Capture the cell that displays the provided text and extract its (X, Y) central coordinate. 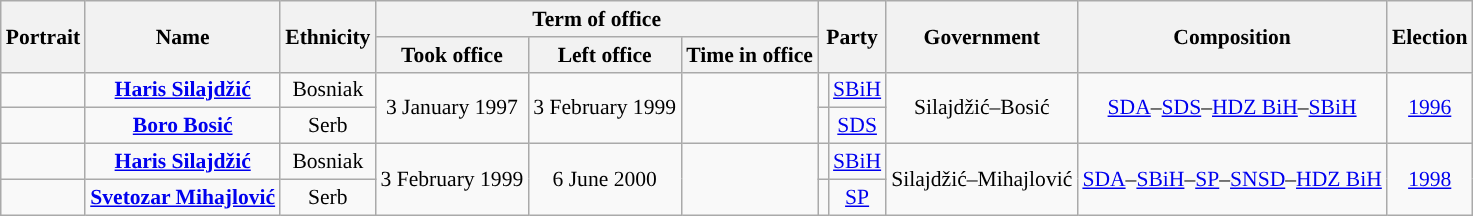
6 June 2000 (604, 180)
Left office (604, 55)
Time in office (750, 55)
1996 (1430, 108)
SDA–SDS–HDZ BiH–SBiH (1232, 108)
Party (852, 36)
Term of office (596, 19)
Portrait (43, 36)
Government (982, 36)
SDA–SBiH–SP–SNSD–HDZ BiH (1232, 180)
1998 (1430, 180)
Took office (452, 55)
Election (1430, 36)
Composition (1232, 36)
Name (182, 36)
Svetozar Mihajlović (182, 197)
Silajdžić–Mihajlović (982, 180)
SP (857, 197)
Boro Bosić (182, 126)
Silajdžić–Bosić (982, 108)
3 January 1997 (452, 108)
Ethnicity (328, 36)
SDS (857, 126)
